Search for the cell housing the specified text and yield its [X, Y] center coordinate. 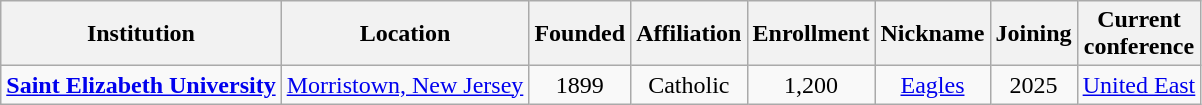
Catholic [689, 85]
Nickname [932, 34]
Morristown, New Jersey [405, 85]
Saint Elizabeth University [141, 85]
Joining [1034, 34]
Enrollment [811, 34]
Location [405, 34]
Affiliation [689, 34]
2025 [1034, 85]
Founded [580, 34]
1899 [580, 85]
1,200 [811, 85]
Currentconference [1139, 34]
United East [1139, 85]
Institution [141, 34]
Eagles [932, 85]
